Return [x, y] of the center of cell containing provided text 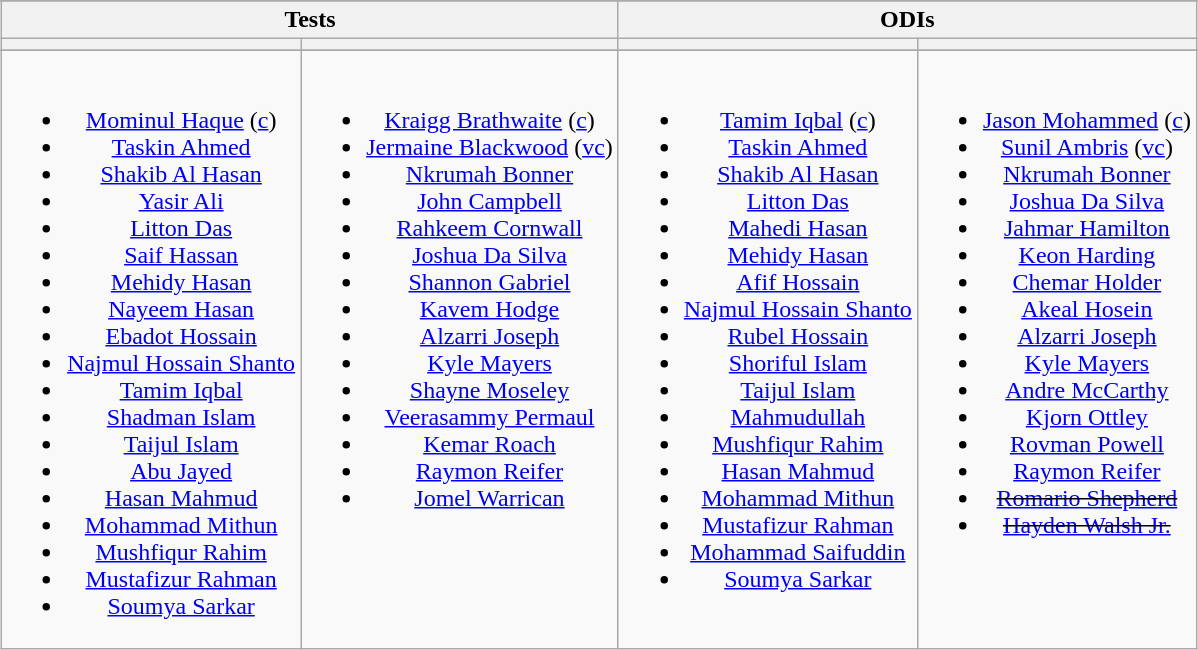
Tests [310, 20]
ODIs [907, 20]
